Output the [x, y] coordinate of the center of the cell containing the given text.  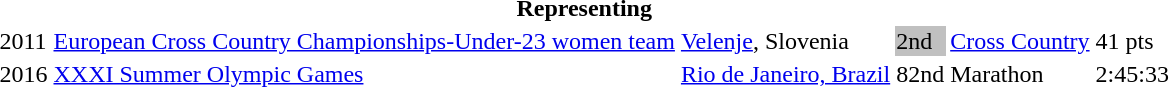
2nd [920, 41]
Cross Country [1020, 41]
Velenje, Slovenia [785, 41]
European Cross Country Championships-Under-23 women team [364, 41]
